Extract the (x, y) coordinate from the center of the cell holding the provided text.  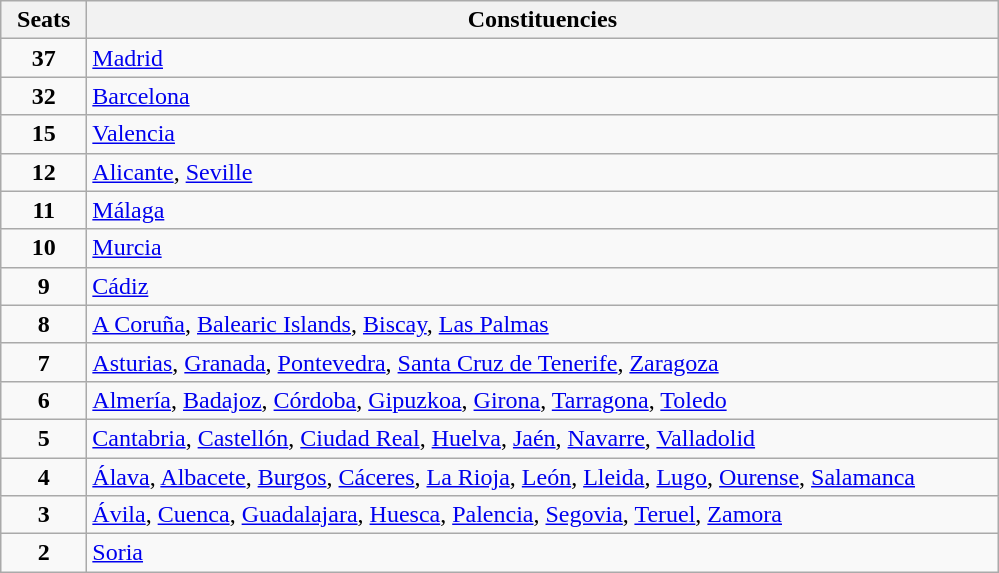
Seats (44, 20)
Alicante, Seville (542, 172)
Ávila, Cuenca, Guadalajara, Huesca, Palencia, Segovia, Teruel, Zamora (542, 515)
Soria (542, 553)
9 (44, 286)
5 (44, 438)
Cantabria, Castellón, Ciudad Real, Huelva, Jaén, Navarre, Valladolid (542, 438)
8 (44, 324)
7 (44, 362)
Cádiz (542, 286)
Madrid (542, 58)
Álava, Albacete, Burgos, Cáceres, La Rioja, León, Lleida, Lugo, Ourense, Salamanca (542, 477)
2 (44, 553)
Murcia (542, 248)
Constituencies (542, 20)
Barcelona (542, 96)
10 (44, 248)
4 (44, 477)
11 (44, 210)
15 (44, 134)
32 (44, 96)
Málaga (542, 210)
37 (44, 58)
Asturias, Granada, Pontevedra, Santa Cruz de Tenerife, Zaragoza (542, 362)
Valencia (542, 134)
6 (44, 400)
Almería, Badajoz, Córdoba, Gipuzkoa, Girona, Tarragona, Toledo (542, 400)
12 (44, 172)
3 (44, 515)
A Coruña, Balearic Islands, Biscay, Las Palmas (542, 324)
